Provide the (X, Y) coordinate of the cell's center where the given text is located.  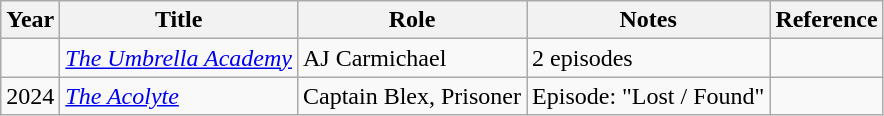
Reference (826, 20)
Role (412, 20)
Year (30, 20)
The Umbrella Academy (179, 58)
Captain Blex, Prisoner (412, 96)
AJ Carmichael (412, 58)
The Acolyte (179, 96)
Title (179, 20)
Episode: "Lost / Found" (648, 96)
2024 (30, 96)
Notes (648, 20)
2 episodes (648, 58)
